Identify which cell holds the provided text, then report its [x, y] central coordinate. 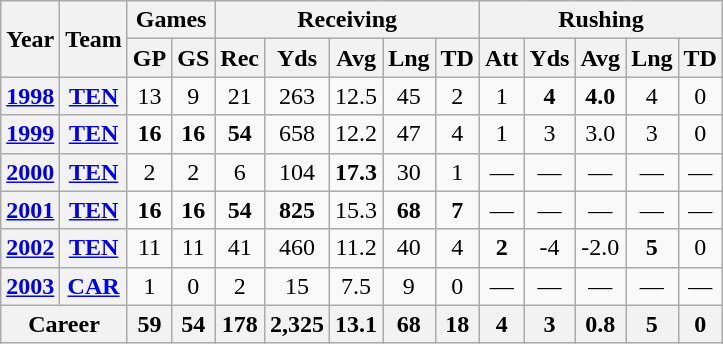
460 [298, 248]
658 [298, 134]
Career [64, 324]
Year [30, 39]
1998 [30, 96]
2003 [30, 286]
7 [457, 210]
104 [298, 172]
15 [298, 286]
30 [409, 172]
2002 [30, 248]
178 [240, 324]
Team [94, 39]
Games [170, 20]
Rushing [600, 20]
6 [240, 172]
59 [149, 324]
12.2 [356, 134]
-4 [550, 248]
4.0 [600, 96]
18 [457, 324]
2000 [30, 172]
1999 [30, 134]
Receiving [348, 20]
-2.0 [600, 248]
2001 [30, 210]
825 [298, 210]
40 [409, 248]
17.3 [356, 172]
Att [501, 58]
45 [409, 96]
0.8 [600, 324]
13.1 [356, 324]
15.3 [356, 210]
13 [149, 96]
41 [240, 248]
CAR [94, 286]
Rec [240, 58]
263 [298, 96]
GS [194, 58]
3.0 [600, 134]
GP [149, 58]
47 [409, 134]
21 [240, 96]
12.5 [356, 96]
11.2 [356, 248]
7.5 [356, 286]
2,325 [298, 324]
